Extract the [X, Y] coordinate from the center of the cell holding the provided text.  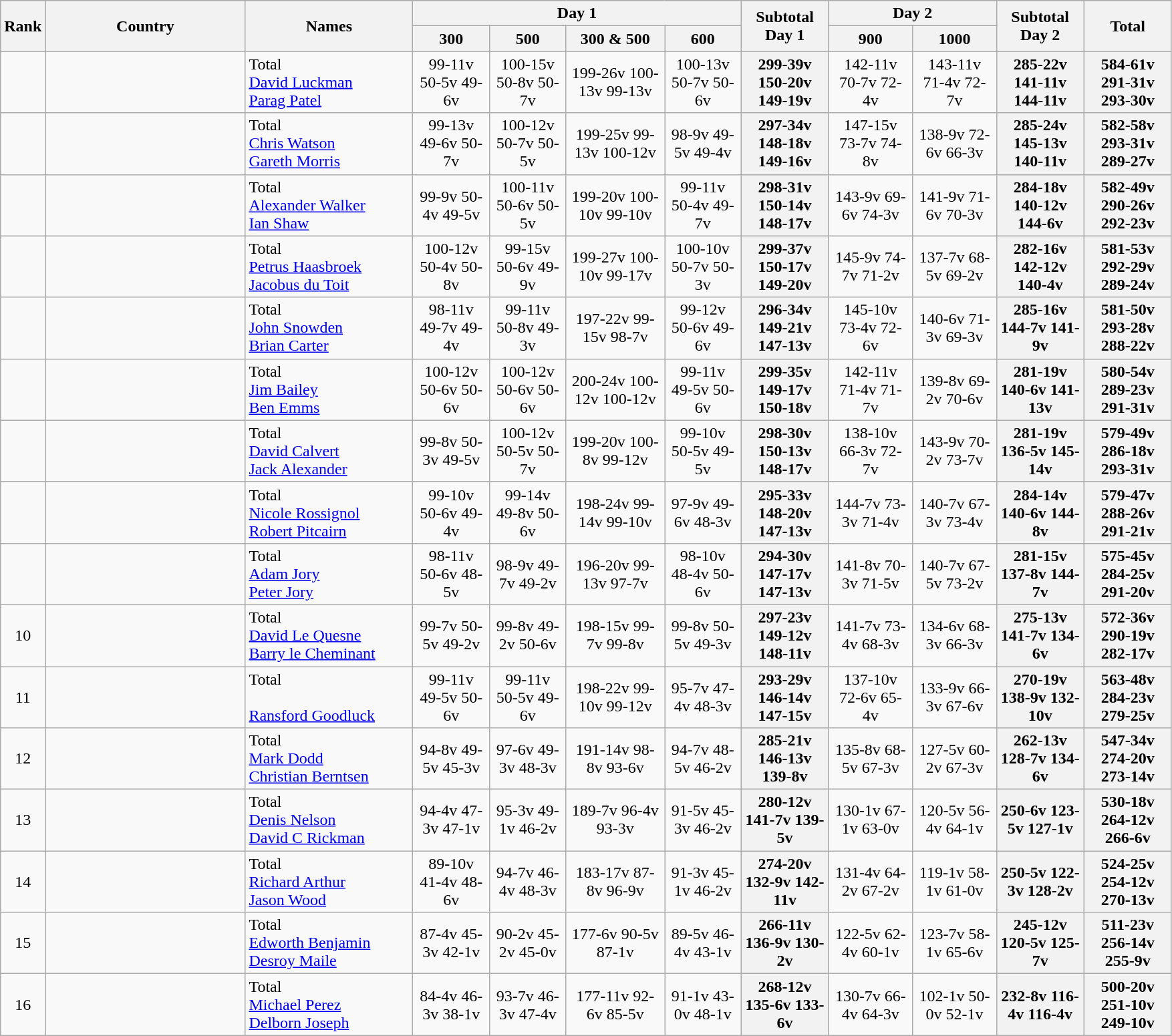
299-35v 149-17v 150-18v [784, 389]
500-20v 251-10v 249-10v [1128, 1005]
Names [329, 26]
296-34v 149-21v 147-13v [784, 328]
TotalAlexander WalkerIan Shaw [329, 205]
TotalJohn SnowdenBrian Carter [329, 328]
99-8v 50-5v 49-3v [703, 635]
15 [23, 943]
98-11v 50-6v 48-5v [451, 574]
135-8v 68-5v 67-3v [871, 759]
147-15v 73-7v 74-8v [871, 144]
196-20v 99-13v 97-7v [615, 574]
94-4v 47-3v 47-1v [451, 820]
119-1v 58-1v 61-0v [955, 882]
141-8v 70-3v 71-5v [871, 574]
TotalDavid LuckmanParag Patel [329, 82]
572-36v 290-19v 282-17v [1128, 635]
TotalMichael PerezDelborn Joseph [329, 1005]
299-37v 150-17v 149-20v [784, 267]
95-7v 47-4v 48-3v [703, 697]
Rank [23, 26]
12 [23, 759]
300 & 500 [615, 39]
100-13v 50-7v 50-6v [703, 82]
97-6v 49-3v 48-3v [527, 759]
133-9v 66-3v 67-6v [955, 697]
137-7v 68-5v 69-2v [955, 267]
199-20v 100-10v 99-10v [615, 205]
140-7v 67-3v 73-4v [955, 512]
TotalNicole RossignolRobert Pitcairn [329, 512]
140-7v 67-5v 73-2v [955, 574]
281-19v 136-5v 145-14v [1040, 451]
177-11v 92-6v 85-5v [615, 1005]
91-1v 43-0v 48-1v [703, 1005]
99-15v 50-6v 49-9v [527, 267]
530-18v 264-12v 266-6v [1128, 820]
141-9v 71-6v 70-3v [955, 205]
137-10v 72-6v 65-4v [871, 697]
89-5v 46-4v 43-1v [703, 943]
582-58v 293-31v 289-27v [1128, 144]
Day 2 [913, 13]
284-18v 140-12v 144-6v [1040, 205]
582-49v 290-26v 292-23v [1128, 205]
91-5v 45-3v 46-2v [703, 820]
280-12v 141-7v 139-5v [784, 820]
245-12v 120-5v 125-7v [1040, 943]
297-34v 148-18v 149-16v [784, 144]
143-11v 71-4v 72-7v [955, 82]
134-6v 68-3v 66-3v [955, 635]
TotalRansford Goodluck [329, 697]
TotalDavid CalvertJack Alexander [329, 451]
94-8v 49-5v 45-3v [451, 759]
99-10v 50-6v 49-4v [451, 512]
89-10v 41-4v 48-6v [451, 882]
Day 1 [577, 13]
298-31v 150-14v 148-17v [784, 205]
10 [23, 635]
189-7v 96-4v 93-3v [615, 820]
262-13v 128-7v 134-6v [1040, 759]
142-11v 70-7v 72-4v [871, 82]
TotalChris WatsonGareth Morris [329, 144]
98-10v 48-4v 50-6v [703, 574]
14 [23, 882]
575-45v 284-25v 291-20v [1128, 574]
294-30v 147-17v 147-13v [784, 574]
131-4v 64-2v 67-2v [871, 882]
198-22v 99-10v 99-12v [615, 697]
581-53v 292-29v 289-24v [1128, 267]
143-9v 69-6v 74-3v [871, 205]
93-7v 46-3v 47-4v [527, 1005]
900 [871, 39]
183-17v 87-8v 96-9v [615, 882]
99-10v 50-5v 49-5v [703, 451]
SubtotalDay 2 [1040, 26]
99-12v 50-6v 49-6v [703, 328]
524-25v 254-12v 270-13v [1128, 882]
123-7v 58-1v 65-6v [955, 943]
99-8v 50-3v 49-5v [451, 451]
141-7v 73-4v 68-3v [871, 635]
94-7v 46-4v 48-3v [527, 882]
TotalEdworth BenjaminDesroy Maile [329, 943]
563-48v 284-23v 279-25v [1128, 697]
143-9v 70-2v 73-7v [955, 451]
122-5v 62-4v 60-1v [871, 943]
600 [703, 39]
102-1v 50-0v 52-1v [955, 1005]
293-29v 146-14v 147-15v [784, 697]
99-9v 50-4v 49-5v [451, 205]
100-12v 50-4v 50-8v [451, 267]
281-19v 140-6v 141-13v [1040, 389]
285-22v 141-11v 144-11v [1040, 82]
282-16v 142-12v 140-4v [1040, 267]
TotalPetrus HaasbroekJacobus du Toit [329, 267]
285-16v 144-7v 141-9v [1040, 328]
99-13v 49-6v 50-7v [451, 144]
Country [146, 26]
94-7v 48-5v 46-2v [703, 759]
547-34v 274-20v 273-14v [1128, 759]
91-3v 45-1v 46-2v [703, 882]
98-9v 49-5v 49-4v [703, 144]
99-11v 50-4v 49-7v [703, 205]
284-14v 140-6v 144-8v [1040, 512]
274-20v 132-9v 142-11v [784, 882]
Total [1128, 26]
268-12v 135-6v 133-6v [784, 1005]
TotalDenis NelsonDavid C Rickman [329, 820]
250-6v 123-5v 127-1v [1040, 820]
99-14v 49-8v 50-6v [527, 512]
11 [23, 697]
SubtotalDay 1 [784, 26]
84-4v 46-3v 38-1v [451, 1005]
232-8v 116-4v 116-4v [1040, 1005]
580-54v 289-23v 291-31v [1128, 389]
142-11v 71-4v 71-7v [871, 389]
579-47v 288-26v 291-21v [1128, 512]
139-8v 69-2v 70-6v [955, 389]
295-33v 148-20v 147-13v [784, 512]
100-10v 50-7v 50-3v [703, 267]
250-5v 122-3v 128-2v [1040, 882]
200-24v 100-12v 100-12v [615, 389]
98-11v 49-7v 49-4v [451, 328]
300 [451, 39]
191-14v 98-8v 93-6v [615, 759]
177-6v 90-5v 87-1v [615, 943]
199-20v 100-8v 99-12v [615, 451]
298-30v 150-13v 148-17v [784, 451]
98-9v 49-7v 49-2v [527, 574]
285-24v 145-13v 140-11v [1040, 144]
130-7v 66-4v 64-3v [871, 1005]
TotalRichard ArthurJason Wood [329, 882]
198-24v 99-14v 99-10v [615, 512]
138-9v 72-6v 66-3v [955, 144]
100-11v 50-6v 50-5v [527, 205]
16 [23, 1005]
285-21v 146-13v 139-8v [784, 759]
13 [23, 820]
199-27v 100-10v 99-17v [615, 267]
120-5v 56-4v 64-1v [955, 820]
130-1v 67-1v 63-0v [871, 820]
579-49v 286-18v 293-31v [1128, 451]
584-61v 291-31v 293-30v [1128, 82]
TotalJim BaileyBen Emms [329, 389]
1000 [955, 39]
199-26v 100-13v 99-13v [615, 82]
145-10v 73-4v 72-6v [871, 328]
270-19v 138-9v 132-10v [1040, 697]
TotalMark DoddChristian Berntsen [329, 759]
100-12v 50-5v 50-7v [527, 451]
281-15v 137-8v 144-7v [1040, 574]
197-22v 99-15v 98-7v [615, 328]
144-7v 73-3v 71-4v [871, 512]
138-10v 66-3v 72-7v [871, 451]
TotalDavid Le QuesneBarry le Cheminant [329, 635]
266-11v 136-9v 130-2v [784, 943]
275-13v 141-7v 134-6v [1040, 635]
140-6v 71-3v 69-3v [955, 328]
198-15v 99-7v 99-8v [615, 635]
90-2v 45-2v 45-0v [527, 943]
127-5v 60-2v 67-3v [955, 759]
100-15v 50-8v 50-7v [527, 82]
99-7v 50-5v 49-2v [451, 635]
95-3v 49-1v 46-2v [527, 820]
145-9v 74-7v 71-2v [871, 267]
299-39v 150-20v 149-19v [784, 82]
297-23v 149-12v 148-11v [784, 635]
511-23v 256-14v 255-9v [1128, 943]
99-11v 50-8v 49-3v [527, 328]
TotalAdam JoryPeter Jory [329, 574]
100-12v 50-7v 50-5v [527, 144]
199-25v 99-13v 100-12v [615, 144]
99-8v 49-2v 50-6v [527, 635]
97-9v 49-6v 48-3v [703, 512]
87-4v 45-3v 42-1v [451, 943]
581-50v 293-28v 288-22v [1128, 328]
500 [527, 39]
